Find where the given text appears and provide that cell's center as [X, Y] coordinate. 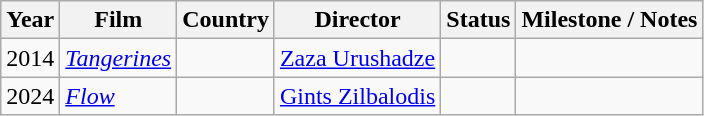
2014 [30, 58]
Film [118, 20]
Status [478, 20]
Year [30, 20]
2024 [30, 96]
Gints Zilbalodis [357, 96]
Milestone / Notes [610, 20]
Flow [118, 96]
Country [226, 20]
Zaza Urushadze [357, 58]
Director [357, 20]
Tangerines [118, 58]
